Search for the cell housing the specified text and yield its [x, y] center coordinate. 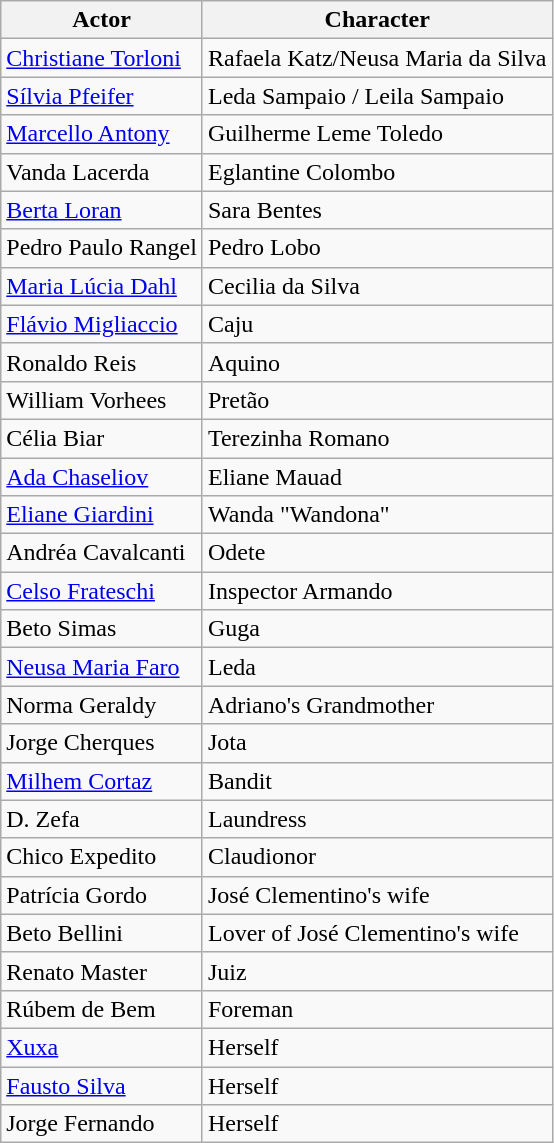
Juiz [377, 971]
Laundress [377, 819]
Pedro Paulo Rangel [102, 248]
Actor [102, 20]
Beto Simas [102, 629]
Pretão [377, 400]
Odete [377, 553]
Sílvia Pfeifer [102, 96]
Berta Loran [102, 210]
Wanda "Wandona" [377, 515]
Jota [377, 743]
Andréa Cavalcanti [102, 553]
Vanda Lacerda [102, 172]
Leda [377, 667]
Terezinha Romano [377, 438]
Chico Expedito [102, 857]
Beto Bellini [102, 933]
Rafaela Katz/Neusa Maria da Silva [377, 58]
Rúbem de Bem [102, 1009]
Eliane Giardini [102, 515]
Fausto Silva [102, 1085]
Caju [377, 324]
Bandit [377, 781]
Jorge Cherques [102, 743]
Ada Chaseliov [102, 477]
Celso Frateschi [102, 591]
Renato Master [102, 971]
Neusa Maria Faro [102, 667]
Aquino [377, 362]
Guilherme Leme Toledo [377, 134]
Xuxa [102, 1047]
Claudionor [377, 857]
Character [377, 20]
Leda Sampaio / Leila Sampaio [377, 96]
José Clementino's wife [377, 895]
Maria Lúcia Dahl [102, 286]
Christiane Torloni [102, 58]
Sara Bentes [377, 210]
Eliane Mauad [377, 477]
Marcello Antony [102, 134]
Célia Biar [102, 438]
Jorge Fernando [102, 1124]
Eglantine Colombo [377, 172]
D. Zefa [102, 819]
Flávio Migliaccio [102, 324]
William Vorhees [102, 400]
Ronaldo Reis [102, 362]
Norma Geraldy [102, 705]
Foreman [377, 1009]
Patrícia Gordo [102, 895]
Inspector Armando [377, 591]
Pedro Lobo [377, 248]
Cecilia da Silva [377, 286]
Adriano's Grandmother [377, 705]
Lover of José Clementino's wife [377, 933]
Guga [377, 629]
Milhem Cortaz [102, 781]
